From the cell containing the given text, extract its center point as [X, Y] coordinate. 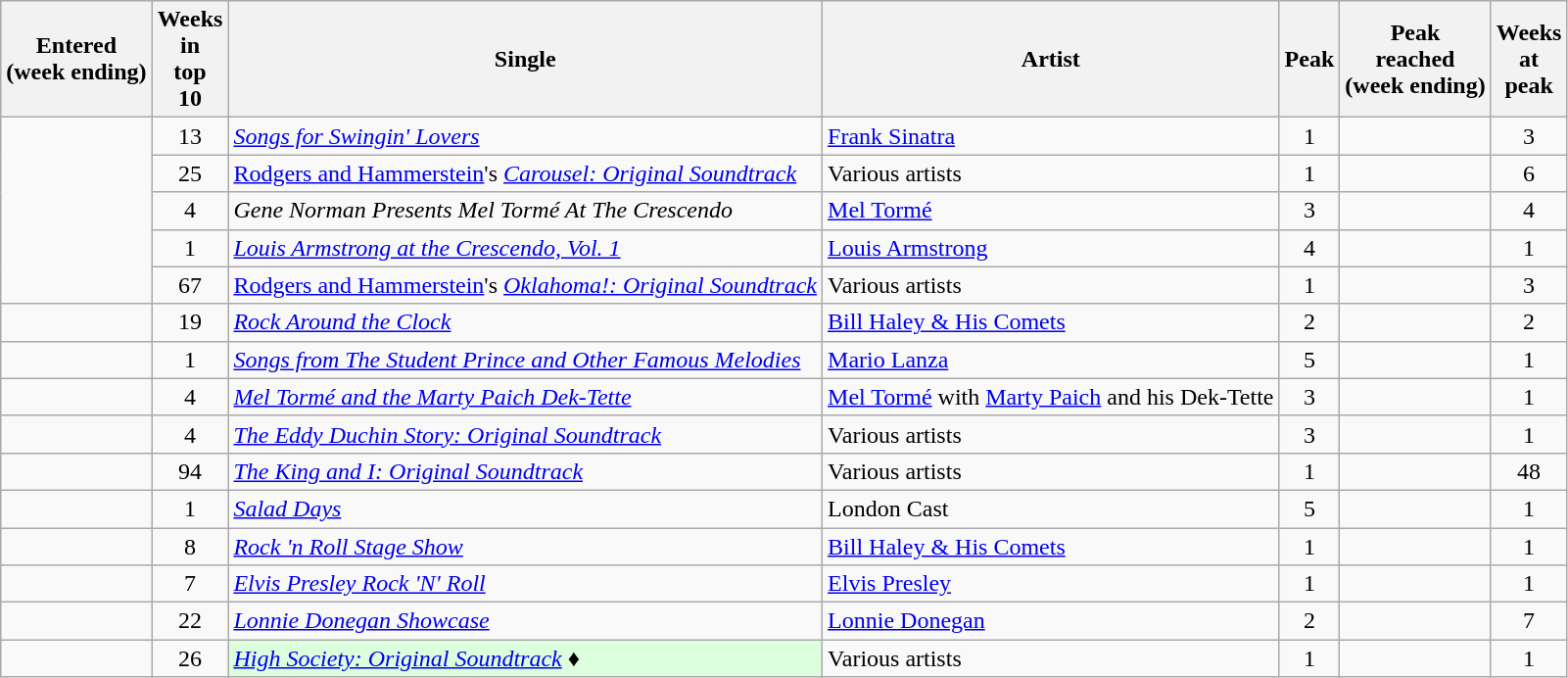
8 [190, 546]
London Cast [1052, 508]
Elvis Presley [1052, 584]
Rock 'n Roll Stage Show [525, 546]
67 [190, 285]
Louis Armstrong [1052, 248]
Songs for Swingin' Lovers [525, 136]
Artist [1052, 59]
22 [190, 621]
Rodgers and Hammerstein's Oklahoma!: Original Soundtrack [525, 285]
Single [525, 59]
Salad Days [525, 508]
Entered (week ending) [76, 59]
48 [1529, 471]
19 [190, 322]
Peakreached (week ending) [1415, 59]
Frank Sinatra [1052, 136]
Weeksatpeak [1529, 59]
25 [190, 173]
High Society: Original Soundtrack ♦ [525, 658]
Mel Tormé [1052, 211]
The Eddy Duchin Story: Original Soundtrack [525, 434]
Elvis Presley Rock 'N' Roll [525, 584]
Lonnie Donegan [1052, 621]
6 [1529, 173]
13 [190, 136]
Mel Tormé and the Marty Paich Dek-Tette [525, 397]
Mario Lanza [1052, 360]
Songs from The Student Prince and Other Famous Melodies [525, 360]
The King and I: Original Soundtrack [525, 471]
Rock Around the Clock [525, 322]
Peak [1309, 59]
Rodgers and Hammerstein's Carousel: Original Soundtrack [525, 173]
94 [190, 471]
Louis Armstrong at the Crescendo, Vol. 1 [525, 248]
Mel Tormé with Marty Paich and his Dek-Tette [1052, 397]
Gene Norman Presents Mel Tormé At The Crescendo [525, 211]
26 [190, 658]
Lonnie Donegan Showcase [525, 621]
Weeksintop10 [190, 59]
